Capture the cell that displays the provided text and extract its (X, Y) central coordinate. 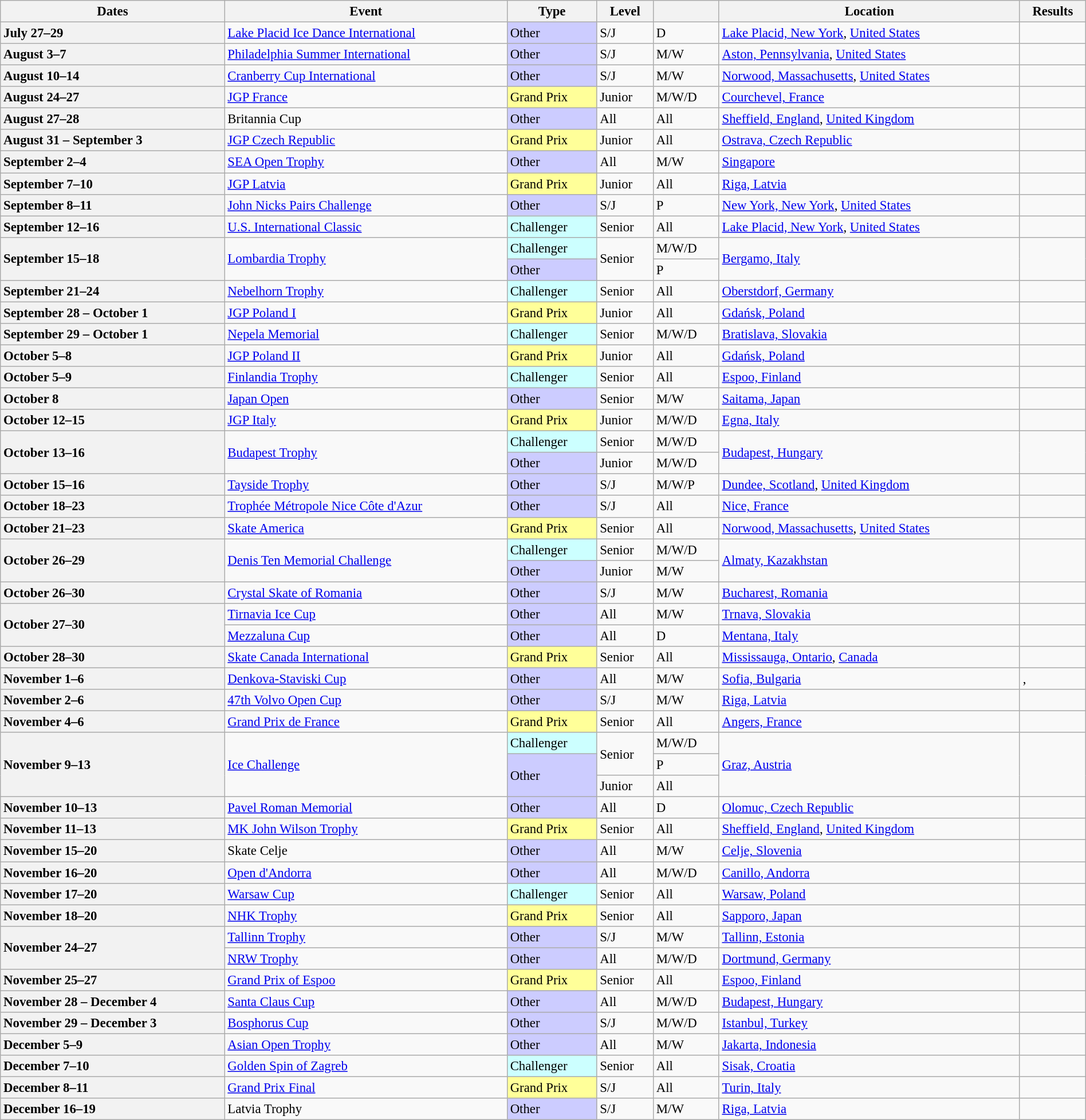
Bratislava, Slovakia (869, 334)
October 5–8 (112, 356)
Dortmund, Germany (869, 959)
Angers, France (869, 722)
August 3–7 (112, 54)
Nebelhorn Trophy (365, 291)
Mezzaluna Cup (365, 636)
October 5–9 (112, 377)
October 26–30 (112, 593)
JGP Czech Republic (365, 140)
November 16–20 (112, 873)
Tirnavia Ice Cup (365, 614)
Turin, Italy (869, 1088)
John Nicks Pairs Challenge (365, 205)
Dundee, Scotland, United Kingdom (869, 485)
September 8–11 (112, 205)
Denkova-Staviski Cup (365, 679)
Olomuc, Czech Republic (869, 808)
Finlandia Trophy (365, 377)
November 24–27 (112, 947)
December 7–10 (112, 1066)
Warsaw, Poland (869, 894)
November 4–6 (112, 722)
Ice Challenge (365, 765)
September 7–10 (112, 184)
Results (1053, 11)
JGP France (365, 97)
August 31 – September 3 (112, 140)
November 17–20 (112, 894)
Latvia Trophy (365, 1109)
October 21–23 (112, 528)
Tallinn Trophy (365, 937)
September 15–18 (112, 259)
September 28 – October 1 (112, 313)
September 21–24 (112, 291)
Mississauga, Ontario, Canada (869, 657)
Saitama, Japan (869, 399)
November 15–20 (112, 851)
Location (869, 11)
Ostrava, Czech Republic (869, 140)
Nepela Memorial (365, 334)
Golden Spin of Zagreb (365, 1066)
October 12–15 (112, 420)
Trophée Métropole Nice Côte d'Azur (365, 507)
November 2–6 (112, 700)
August 27–28 (112, 119)
Grand Prix de France (365, 722)
Type (552, 11)
Trnava, Slovakia (869, 614)
October 26–29 (112, 560)
August 10–14 (112, 76)
Britannia Cup (365, 119)
NRW Trophy (365, 959)
Almaty, Kazakhstan (869, 560)
Level (625, 11)
Skate Canada International (365, 657)
September 2–4 (112, 162)
Skate Celje (365, 851)
Asian Open Trophy (365, 1044)
September 12–16 (112, 227)
Santa Claus Cup (365, 1001)
October 15–16 (112, 485)
Lake Placid Ice Dance International (365, 33)
JGP Poland I (365, 313)
October 18–23 (112, 507)
Warsaw Cup (365, 894)
November 18–20 (112, 916)
Open d'Andorra (365, 873)
U.S. International Classic (365, 227)
SEA Open Trophy (365, 162)
Grand Prix Final (365, 1088)
Canillo, Andorra (869, 873)
Pavel Roman Memorial (365, 808)
Nice, France (869, 507)
November 28 – December 4 (112, 1001)
Sapporo, Japan (869, 916)
August 24–27 (112, 97)
JGP Poland II (365, 356)
July 27–29 (112, 33)
Sisak, Croatia (869, 1066)
Dates (112, 11)
Egna, Italy (869, 420)
November 9–13 (112, 765)
October 27–30 (112, 625)
Sofia, Bulgaria (869, 679)
October 28–30 (112, 657)
December 16–19 (112, 1109)
December 8–11 (112, 1088)
Skate America (365, 528)
Japan Open (365, 399)
Crystal Skate of Romania (365, 593)
November 29 – December 3 (112, 1023)
Budapest Trophy (365, 452)
Oberstdorf, Germany (869, 291)
November 10–13 (112, 808)
Lombardia Trophy (365, 259)
Aston, Pennsylvania, United States (869, 54)
JGP Latvia (365, 184)
NHK Trophy (365, 916)
Courchevel, France (869, 97)
November 1–6 (112, 679)
Istanbul, Turkey (869, 1023)
Celje, Slovenia (869, 851)
Graz, Austria (869, 765)
Bosphorus Cup (365, 1023)
Event (365, 11)
Tayside Trophy (365, 485)
Tallinn, Estonia (869, 937)
December 5–9 (112, 1044)
September 29 – October 1 (112, 334)
October 8 (112, 399)
Denis Ten Memorial Challenge (365, 560)
Singapore (869, 162)
MK John Wilson Trophy (365, 830)
M/W/P (686, 485)
Philadelphia Summer International (365, 54)
New York, New York, United States (869, 205)
October 13–16 (112, 452)
Bucharest, Romania (869, 593)
Jakarta, Indonesia (869, 1044)
Bergamo, Italy (869, 259)
Grand Prix of Espoo (365, 980)
JGP Italy (365, 420)
November 25–27 (112, 980)
47th Volvo Open Cup (365, 700)
November 11–13 (112, 830)
Cranberry Cup International (365, 76)
, (1053, 679)
Mentana, Italy (869, 636)
